Pinpoint the cell where the given text exists, returning its (X, Y) midpoint coordinate. 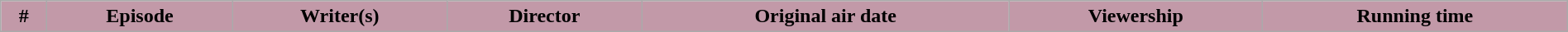
# (24, 16)
Episode (141, 16)
Director (544, 16)
Running time (1416, 16)
Writer(s) (339, 16)
Original air date (825, 16)
Viewership (1135, 16)
